Return [x, y] of the center of cell containing provided text 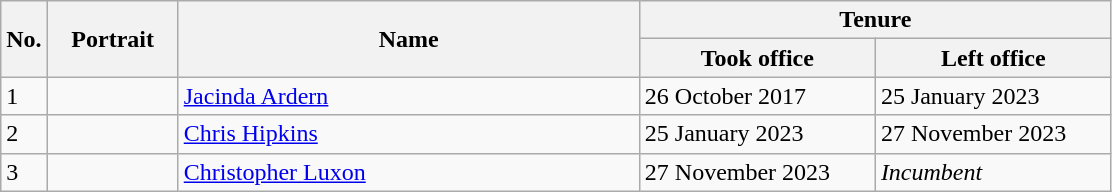
Incumbent [993, 172]
26 October 2017 [757, 96]
2 [24, 134]
Took office [757, 58]
3 [24, 172]
No. [24, 39]
Tenure [875, 20]
Jacinda Ardern [408, 96]
Christopher Luxon [408, 172]
Chris Hipkins [408, 134]
1 [24, 96]
Portrait [112, 39]
Name [408, 39]
Left office [993, 58]
